From the cell containing the given text, extract its center point as (x, y) coordinate. 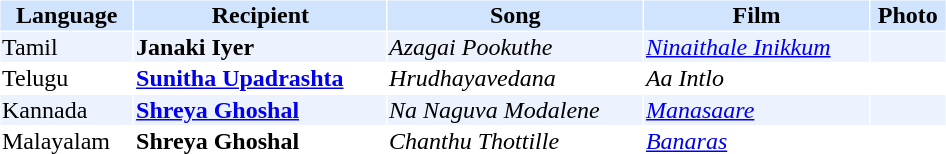
Shreya Ghoshal (260, 110)
Kannada (66, 110)
Ninaithale Inikkum (756, 47)
Telugu (66, 79)
Recipient (260, 15)
Hrudhayavedana (516, 79)
Photo (908, 15)
Azagai Pookuthe (516, 47)
Sunitha Upadrashta (260, 79)
Na Naguva Modalene (516, 110)
Janaki Iyer (260, 47)
Song (516, 15)
Aa Intlo (756, 79)
Language (66, 15)
Tamil (66, 47)
Film (756, 15)
Manasaare (756, 110)
